Return the [X, Y] coordinate for the center point of the cell that contains the specified text.  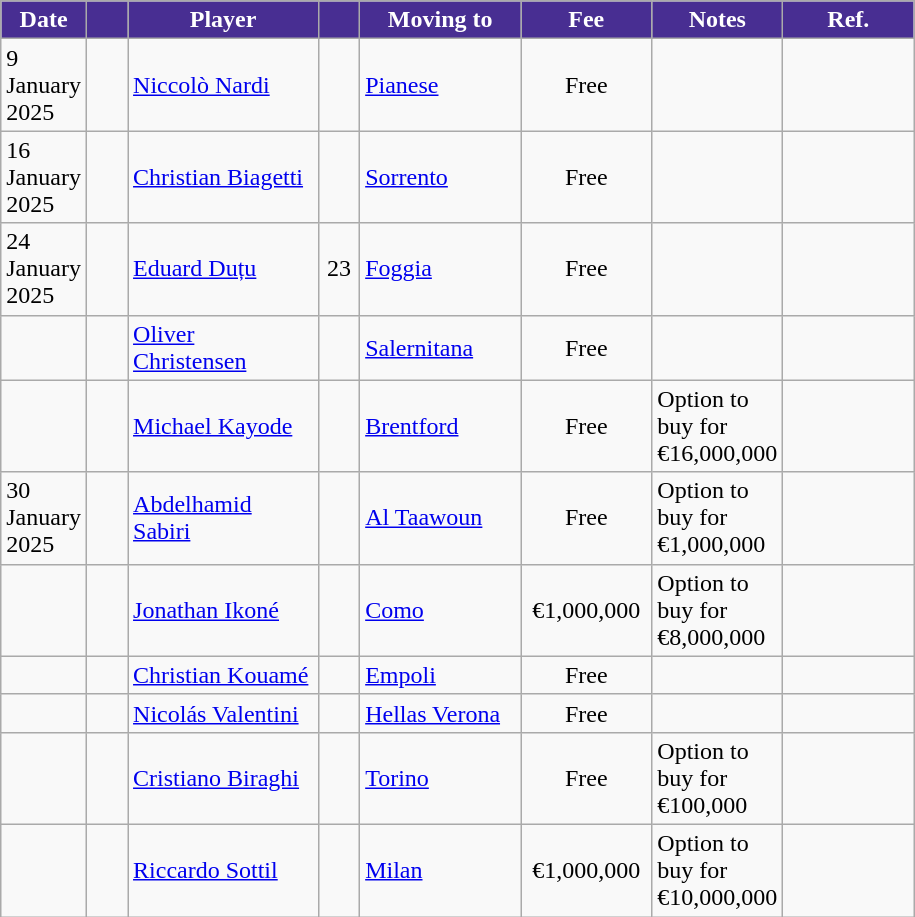
Riccardo Sottil [224, 870]
Option to buy for €16,000,000 [718, 426]
Empoli [440, 675]
Cristiano Biraghi [224, 778]
16 January 2025 [44, 177]
Foggia [440, 269]
Torino [440, 778]
Eduard Duțu [224, 269]
Abdelhamid Sabiri [224, 518]
24 January 2025 [44, 269]
Brentford [440, 426]
Ref. [848, 20]
Como [440, 610]
Al Taawoun [440, 518]
Fee [586, 20]
Michael Kayode [224, 426]
Nicolás Valentini [224, 713]
Option to buy for €8,000,000 [718, 610]
Pianese [440, 85]
Christian Biagetti [224, 177]
Moving to [440, 20]
Niccolò Nardi [224, 85]
30 January 2025 [44, 518]
23 [340, 269]
9 January 2025 [44, 85]
Date [44, 20]
Notes [718, 20]
Jonathan Ikoné [224, 610]
Hellas Verona [440, 713]
Milan [440, 870]
Option to buy for €1,000,000 [718, 518]
Player [224, 20]
Option to buy for €100,000 [718, 778]
Oliver Christensen [224, 348]
Option to buy for €10,000,000 [718, 870]
Christian Kouamé [224, 675]
Sorrento [440, 177]
Salernitana [440, 348]
